Return the [X, Y] coordinate for the center point of the cell that contains the specified text.  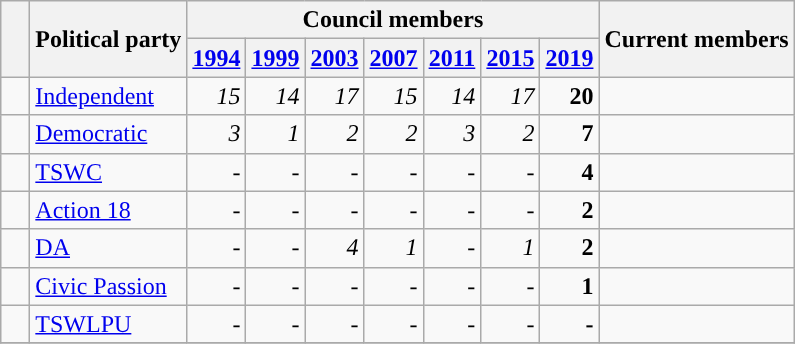
Political party [108, 39]
2019 [570, 58]
Council members [393, 20]
2007 [394, 58]
20 [570, 96]
TSWC [108, 172]
TSWLPU [108, 324]
7 [570, 134]
2011 [452, 58]
Independent [108, 96]
1994 [216, 58]
2003 [334, 58]
1999 [276, 58]
2015 [510, 58]
Democratic [108, 134]
Current members [696, 39]
Action 18 [108, 210]
DA [108, 248]
Civic Passion [108, 286]
